Return [X, Y] of the center of cell containing provided text 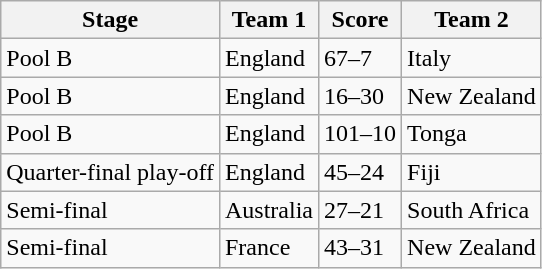
Team 2 [472, 20]
67–7 [360, 58]
27–21 [360, 210]
45–24 [360, 172]
Italy [472, 58]
Stage [110, 20]
Fiji [472, 172]
101–10 [360, 134]
France [268, 248]
16–30 [360, 96]
Quarter-final play-off [110, 172]
43–31 [360, 248]
Score [360, 20]
Australia [268, 210]
South Africa [472, 210]
Tonga [472, 134]
Team 1 [268, 20]
